Return (X, Y) of the center of cell containing provided text 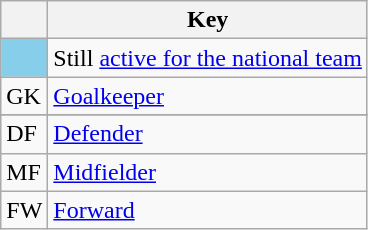
GK (24, 96)
Midfielder (208, 172)
FW (24, 210)
Forward (208, 210)
MF (24, 172)
Still active for the national team (208, 58)
Goalkeeper (208, 96)
DF (24, 134)
Defender (208, 134)
Key (208, 20)
